Scan for the cell matching the given text and deliver its (x, y) coordinate at center. 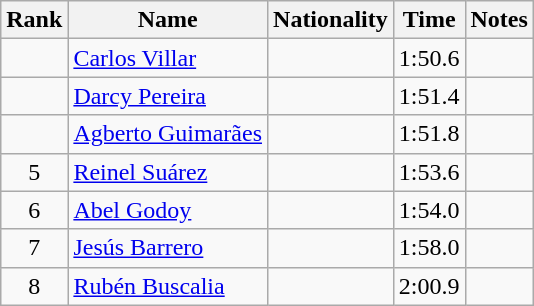
Time (429, 20)
Carlos Villar (168, 58)
1:51.4 (429, 96)
8 (34, 286)
Rubén Buscalia (168, 286)
Darcy Pereira (168, 96)
6 (34, 210)
1:58.0 (429, 248)
Abel Godoy (168, 210)
1:51.8 (429, 134)
1:50.6 (429, 58)
5 (34, 172)
Name (168, 20)
2:00.9 (429, 286)
Nationality (331, 20)
Agberto Guimarães (168, 134)
7 (34, 248)
Rank (34, 20)
1:54.0 (429, 210)
Jesús Barrero (168, 248)
1:53.6 (429, 172)
Notes (499, 20)
Reinel Suárez (168, 172)
